Locate the cell with the specified text and output its (x, y) center coordinate. 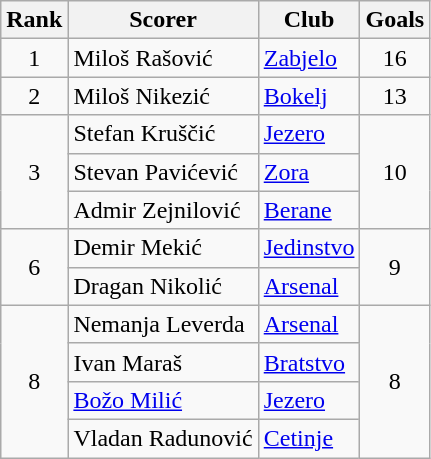
Scorer (163, 20)
Berane (309, 210)
2 (34, 96)
10 (395, 172)
Goals (395, 20)
Ivan Maraš (163, 362)
Admir Zejnilović (163, 210)
Božo Milić (163, 400)
Miloš Nikezić (163, 96)
Stefan Kruščić (163, 134)
Demir Mekić (163, 248)
Stevan Pavićević (163, 172)
13 (395, 96)
Nemanja Leverda (163, 324)
6 (34, 267)
Dragan Nikolić (163, 286)
Rank (34, 20)
Cetinje (309, 438)
Bokelj (309, 96)
1 (34, 58)
3 (34, 172)
Vladan Radunović (163, 438)
Zora (309, 172)
Miloš Rašović (163, 58)
9 (395, 267)
Jedinstvo (309, 248)
Club (309, 20)
Bratstvo (309, 362)
16 (395, 58)
Zabjelo (309, 58)
